Detect which cell encompasses the target text, then output its [x, y] center coordinate. 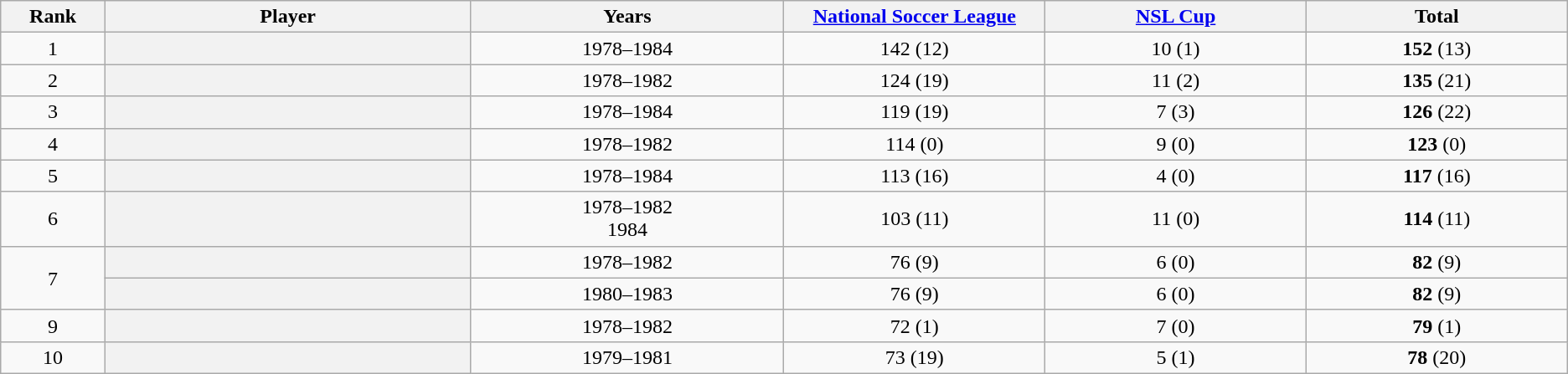
Player [287, 17]
124 (19) [915, 80]
10 (1) [1176, 49]
1978–19821984 [627, 219]
7 (3) [1176, 112]
123 (0) [1436, 144]
7 (0) [1176, 325]
11 (0) [1176, 219]
103 (11) [915, 219]
9 [54, 325]
126 (22) [1436, 112]
11 (2) [1176, 80]
72 (1) [915, 325]
5 [54, 176]
3 [54, 112]
5 (1) [1176, 357]
NSL Cup [1176, 17]
114 (0) [915, 144]
73 (19) [915, 357]
142 (12) [915, 49]
2 [54, 80]
Rank [54, 17]
119 (19) [915, 112]
1980–1983 [627, 294]
4 [54, 144]
9 (0) [1176, 144]
113 (16) [915, 176]
6 [54, 219]
10 [54, 357]
78 (20) [1436, 357]
1 [54, 49]
79 (1) [1436, 325]
1979–1981 [627, 357]
7 [54, 278]
114 (11) [1436, 219]
152 (13) [1436, 49]
Years [627, 17]
National Soccer League [915, 17]
135 (21) [1436, 80]
117 (16) [1436, 176]
Total [1436, 17]
4 (0) [1176, 176]
